Output the [x, y] coordinate of the center of the cell containing the given text.  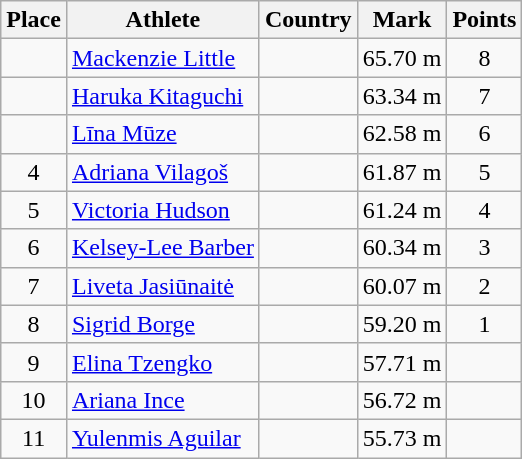
57.71 m [402, 362]
61.87 m [402, 172]
Mark [402, 20]
9 [34, 362]
10 [34, 400]
61.24 m [402, 210]
Yulenmis Aguilar [162, 438]
Place [34, 20]
Kelsey-Lee Barber [162, 248]
55.73 m [402, 438]
56.72 m [402, 400]
3 [484, 248]
59.20 m [402, 324]
Victoria Hudson [162, 210]
60.07 m [402, 286]
Country [308, 20]
1 [484, 324]
2 [484, 286]
65.70 m [402, 58]
Mackenzie Little [162, 58]
Adriana Vilagoš [162, 172]
60.34 m [402, 248]
Haruka Kitaguchi [162, 96]
63.34 m [402, 96]
Elina Tzengko [162, 362]
11 [34, 438]
Points [484, 20]
Sigrid Borge [162, 324]
62.58 m [402, 134]
Līna Mūze [162, 134]
Ariana Ince [162, 400]
Liveta Jasiūnaitė [162, 286]
Athlete [162, 20]
